From the cell containing the given text, extract its center point as [x, y] coordinate. 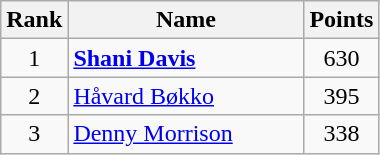
338 [342, 134]
3 [34, 134]
630 [342, 58]
2 [34, 96]
Shani Davis [186, 58]
Points [342, 20]
Håvard Bøkko [186, 96]
Rank [34, 20]
Denny Morrison [186, 134]
Name [186, 20]
395 [342, 96]
1 [34, 58]
